Scan for the cell matching the given text and deliver its [x, y] coordinate at center. 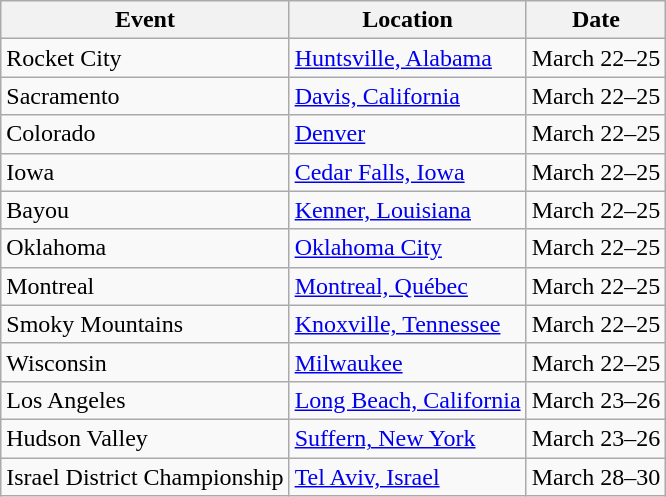
Bayou [145, 210]
Denver [408, 134]
Oklahoma City [408, 248]
Huntsville, Alabama [408, 58]
Milwaukee [408, 362]
Israel District Championship [145, 477]
Event [145, 20]
Colorado [145, 134]
Location [408, 20]
Kenner, Louisiana [408, 210]
Hudson Valley [145, 438]
Smoky Mountains [145, 324]
March 28–30 [596, 477]
Wisconsin [145, 362]
Long Beach, California [408, 400]
Tel Aviv, Israel [408, 477]
Rocket City [145, 58]
Montreal [145, 286]
Date [596, 20]
Cedar Falls, Iowa [408, 172]
Knoxville, Tennessee [408, 324]
Sacramento [145, 96]
Suffern, New York [408, 438]
Oklahoma [145, 248]
Iowa [145, 172]
Montreal, Québec [408, 286]
Los Angeles [145, 400]
Davis, California [408, 96]
